Provide the (x, y) coordinate of the cell's center where the given text is located.  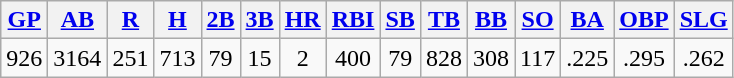
926 (24, 58)
BA (588, 20)
.295 (644, 58)
2 (302, 58)
OBP (644, 20)
400 (353, 58)
SO (537, 20)
308 (490, 58)
HR (302, 20)
251 (130, 58)
SLG (704, 20)
3B (260, 20)
GP (24, 20)
TB (444, 20)
H (178, 20)
.225 (588, 58)
AB (78, 20)
2B (220, 20)
R (130, 20)
BB (490, 20)
SB (400, 20)
117 (537, 58)
RBI (353, 20)
828 (444, 58)
.262 (704, 58)
3164 (78, 58)
15 (260, 58)
713 (178, 58)
